Determine the [x, y] coordinate at the center of the cell enclosing the given text.  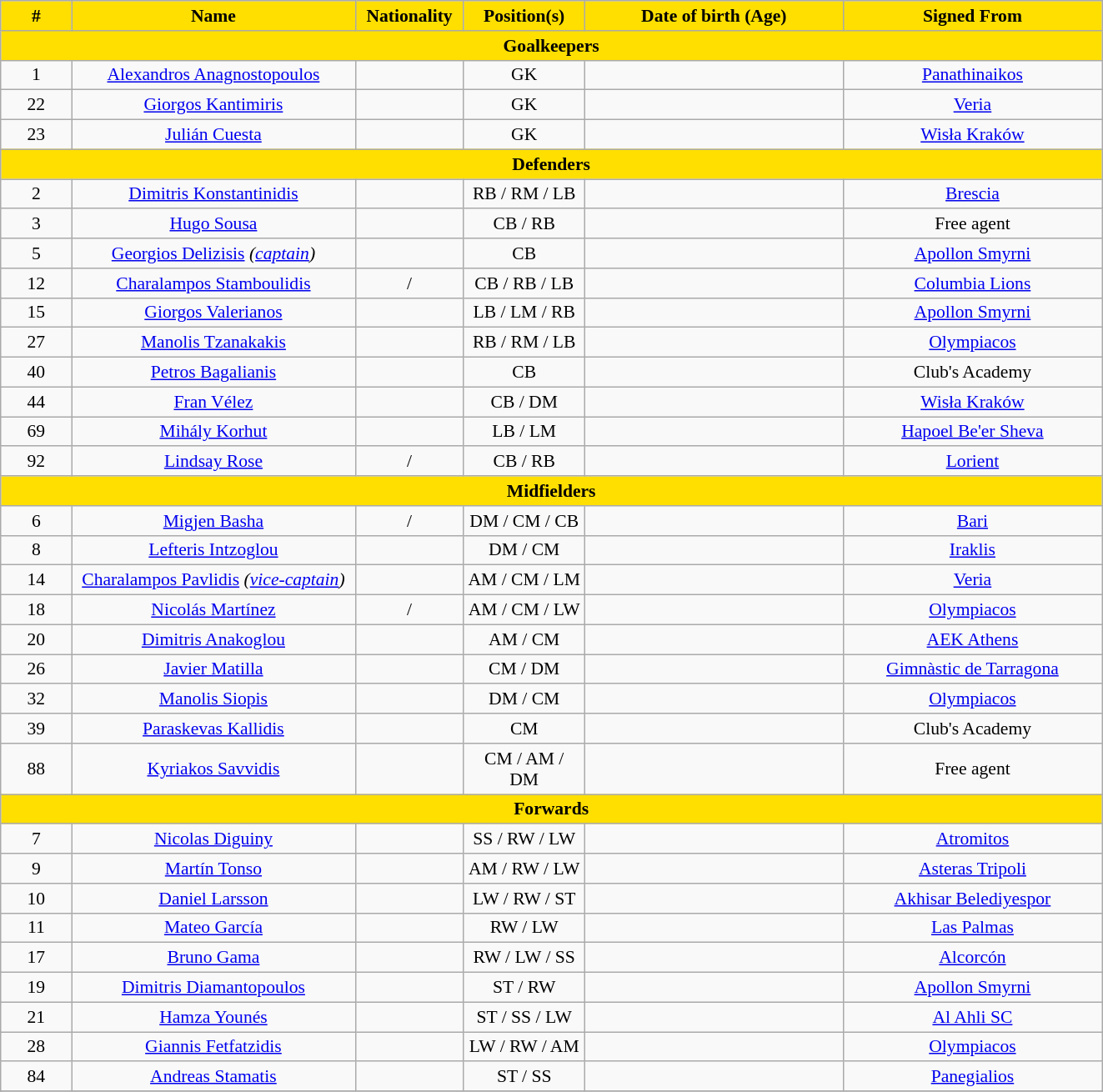
ST / RW [524, 988]
21 [37, 1017]
84 [37, 1077]
Position(s) [524, 16]
27 [37, 343]
Alcorcón [972, 958]
Hugo Sousa [213, 224]
DM / CM / CB [524, 521]
Javier Matilla [213, 669]
AM / RW / LW [524, 869]
Nationality [409, 16]
CM / AM / DM [524, 769]
9 [37, 869]
RW / LW / SS [524, 958]
ST / SS / LW [524, 1017]
8 [37, 550]
Charalampos Pavlidis (vice-captain) [213, 580]
Nicolás Martínez [213, 610]
Manolis Tzanakakis [213, 343]
Iraklis [972, 550]
22 [37, 105]
Dimitris Diamantopoulos [213, 988]
10 [37, 899]
28 [37, 1047]
SS / RW / LW [524, 839]
Martín Tonso [213, 869]
Dimitris Anakoglou [213, 639]
Asteras Tripoli [972, 869]
Hapoel Be'er Sheva [972, 432]
Signed From [972, 16]
AM / CM / LM [524, 580]
92 [37, 462]
44 [37, 402]
CB / RB / LB [524, 283]
Midfielders [552, 491]
AM / CM [524, 639]
RW / LW [524, 928]
LW / RW / ST [524, 899]
Fran Vélez [213, 402]
Georgios Delizisis (captain) [213, 253]
17 [37, 958]
ST / SS [524, 1077]
# [37, 16]
5 [37, 253]
CM [524, 729]
Paraskevas Kallidis [213, 729]
Giorgos Kantimiris [213, 105]
Panathinaikos [972, 75]
LB / LM [524, 432]
19 [37, 988]
Panegialios [972, 1077]
Name [213, 16]
Andreas Stamatis [213, 1077]
Columbia Lions [972, 283]
39 [37, 729]
Mateo García [213, 928]
12 [37, 283]
Nicolas Diguiny [213, 839]
AM / CM / LW [524, 610]
2 [37, 194]
Atromitos [972, 839]
Brescia [972, 194]
3 [37, 224]
Defenders [552, 164]
Migjen Basha [213, 521]
18 [37, 610]
Forwards [552, 809]
Gimnàstic de Tarragona [972, 669]
Petros Bagalianis [213, 373]
Date of birth (Age) [714, 16]
Kyriakos Savvidis [213, 769]
Bari [972, 521]
Las Palmas [972, 928]
1 [37, 75]
Manolis Siopis [213, 699]
11 [37, 928]
32 [37, 699]
Lefteris Intzoglou [213, 550]
AEK Athens [972, 639]
Alexandros Anagnostopoulos [213, 75]
26 [37, 669]
Hamza Younés [213, 1017]
40 [37, 373]
Charalampos Stamboulidis [213, 283]
15 [37, 313]
6 [37, 521]
Julián Cuesta [213, 135]
Bruno Gama [213, 958]
69 [37, 432]
Mihály Korhut [213, 432]
Giannis Fetfatzidis [213, 1047]
23 [37, 135]
14 [37, 580]
88 [37, 769]
CB / DM [524, 402]
20 [37, 639]
Akhisar Belediyespor [972, 899]
Daniel Larsson [213, 899]
LW / RW / AM [524, 1047]
Giorgos Valerianos [213, 313]
Lindsay Rose [213, 462]
CM / DM [524, 669]
LB / LM / RB [524, 313]
Lorient [972, 462]
Al Ahli SC [972, 1017]
Goalkeepers [552, 46]
7 [37, 839]
Dimitris Konstantinidis [213, 194]
